Return (x, y) of the center of cell containing provided text 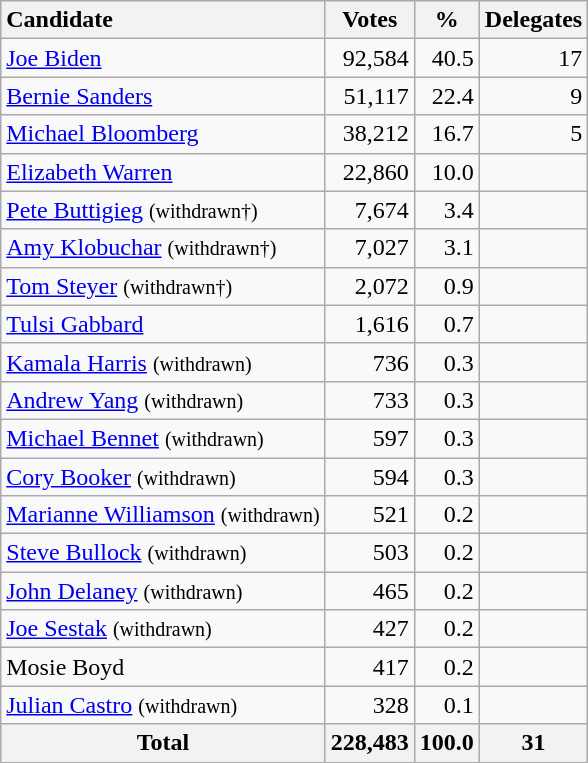
Candidate (163, 20)
Tom Steyer (withdrawn†) (163, 286)
Amy Klobuchar (withdrawn†) (163, 248)
521 (370, 515)
22,860 (370, 172)
Kamala Harris (withdrawn) (163, 362)
5 (533, 134)
2,072 (370, 286)
736 (370, 362)
Julian Castro (withdrawn) (163, 705)
92,584 (370, 58)
228,483 (370, 743)
427 (370, 629)
733 (370, 400)
Michael Bennet (withdrawn) (163, 438)
John Delaney (withdrawn) (163, 591)
Delegates (533, 20)
Votes (370, 20)
40.5 (446, 58)
Steve Bullock (withdrawn) (163, 553)
17 (533, 58)
51,117 (370, 96)
Michael Bloomberg (163, 134)
38,212 (370, 134)
465 (370, 591)
Joe Biden (163, 58)
Bernie Sanders (163, 96)
503 (370, 553)
Pete Buttigieg (withdrawn†) (163, 210)
0.9 (446, 286)
Marianne Williamson (withdrawn) (163, 515)
Elizabeth Warren (163, 172)
10.0 (446, 172)
Mosie Boyd (163, 667)
0.7 (446, 324)
31 (533, 743)
7,027 (370, 248)
Tulsi Gabbard (163, 324)
16.7 (446, 134)
Joe Sestak (withdrawn) (163, 629)
328 (370, 705)
Cory Booker (withdrawn) (163, 477)
9 (533, 96)
100.0 (446, 743)
% (446, 20)
594 (370, 477)
Andrew Yang (withdrawn) (163, 400)
22.4 (446, 96)
417 (370, 667)
3.1 (446, 248)
597 (370, 438)
7,674 (370, 210)
Total (163, 743)
3.4 (446, 210)
0.1 (446, 705)
1,616 (370, 324)
